For the text-containing cell, return its midpoint in (X, Y) coordinate format. 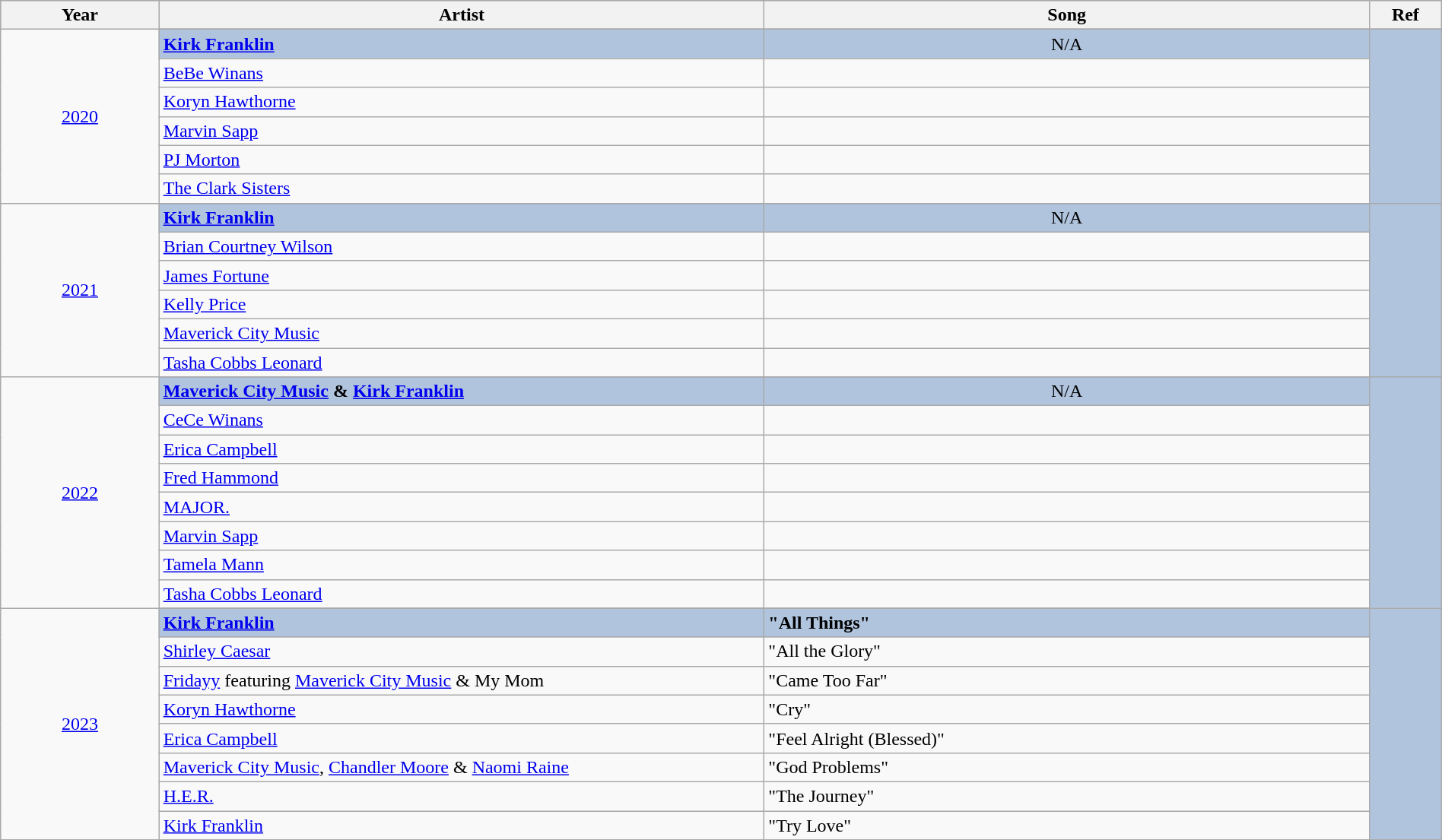
"The Journey" (1067, 796)
Fred Hammond (462, 478)
"God Problems" (1067, 767)
2022 (80, 493)
Maverick City Music & Kirk Franklin (462, 391)
James Fortune (462, 275)
Year (80, 15)
BeBe Winans (462, 73)
The Clark Sisters (462, 189)
Fridayy featuring Maverick City Music & My Mom (462, 680)
Tamela Mann (462, 565)
Maverick City Music, Chandler Moore & Naomi Raine (462, 767)
PJ Morton (462, 160)
"Cry" (1067, 709)
"Came Too Far" (1067, 680)
CeCe Winans (462, 420)
Artist (462, 15)
"Feel Alright (Blessed)" (1067, 738)
Brian Courtney Wilson (462, 246)
Ref (1405, 15)
Shirley Caesar (462, 651)
2021 (80, 290)
2020 (80, 116)
Song (1067, 15)
"All the Glory" (1067, 651)
Maverick City Music (462, 333)
"All Things" (1067, 623)
H.E.R. (462, 796)
Kelly Price (462, 304)
2023 (80, 724)
MAJOR. (462, 507)
"Try Love" (1067, 825)
